Identify which cell holds the provided text, then report its [x, y] central coordinate. 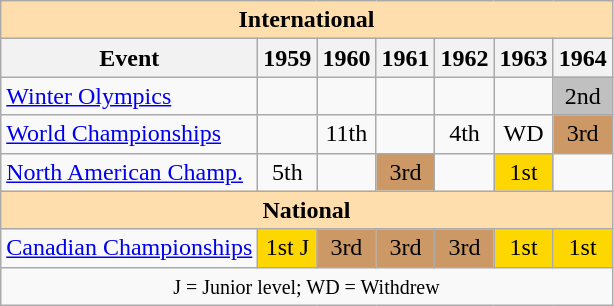
North American Champ. [130, 172]
4th [464, 134]
2nd [582, 96]
World Championships [130, 134]
1961 [406, 58]
Winter Olympics [130, 96]
Event [130, 58]
WD [524, 134]
1963 [524, 58]
Canadian Championships [130, 248]
National [306, 210]
1964 [582, 58]
1962 [464, 58]
1959 [288, 58]
11th [346, 134]
1st J [288, 248]
International [306, 20]
5th [288, 172]
J = Junior level; WD = Withdrew [306, 286]
1960 [346, 58]
